Pinpoint the cell where the given text exists, returning its [x, y] midpoint coordinate. 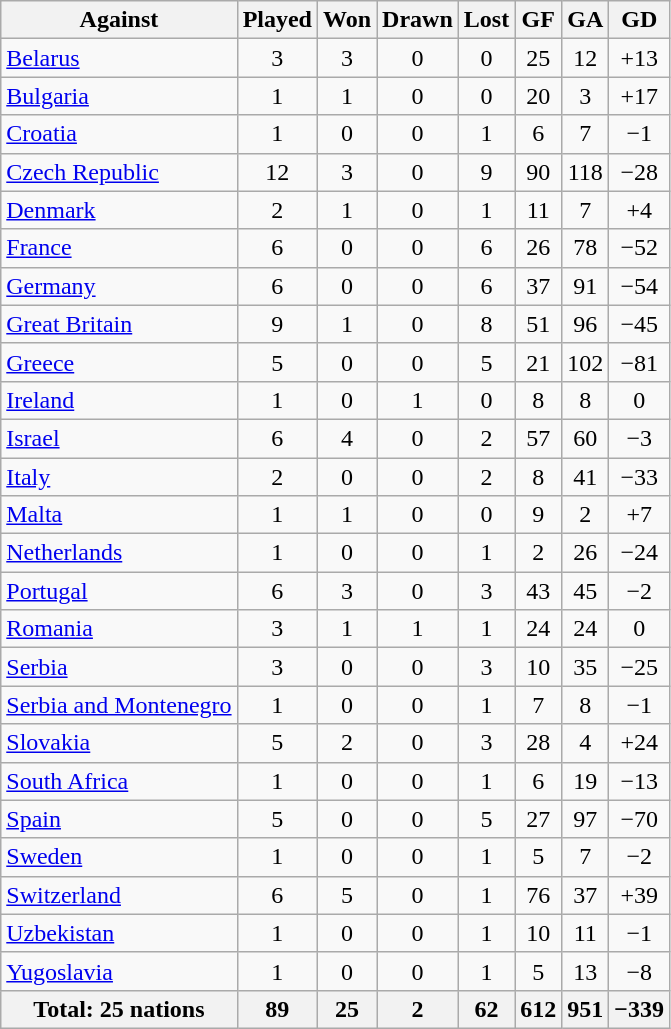
+4 [640, 210]
Belarus [119, 58]
−33 [640, 477]
13 [586, 971]
Bulgaria [119, 96]
−25 [640, 667]
−13 [640, 781]
GA [586, 20]
19 [586, 781]
Uzbekistan [119, 933]
35 [586, 667]
62 [486, 1009]
76 [538, 895]
Serbia and Montenegro [119, 705]
−54 [640, 286]
Lost [486, 20]
Slovakia [119, 743]
Drawn [418, 20]
28 [538, 743]
97 [586, 819]
43 [538, 591]
+7 [640, 515]
20 [538, 96]
Denmark [119, 210]
51 [538, 324]
89 [277, 1009]
Great Britain [119, 324]
+17 [640, 96]
+24 [640, 743]
78 [586, 248]
+13 [640, 58]
Netherlands [119, 553]
57 [538, 438]
Portugal [119, 591]
91 [586, 286]
−52 [640, 248]
Won [346, 20]
96 [586, 324]
France [119, 248]
118 [586, 172]
−24 [640, 553]
Yugoslavia [119, 971]
Sweden [119, 857]
27 [538, 819]
Switzerland [119, 895]
60 [586, 438]
−28 [640, 172]
+39 [640, 895]
GD [640, 20]
South Africa [119, 781]
45 [586, 591]
612 [538, 1009]
−3 [640, 438]
41 [586, 477]
Spain [119, 819]
Germany [119, 286]
−8 [640, 971]
Against [119, 20]
21 [538, 362]
−45 [640, 324]
Italy [119, 477]
−339 [640, 1009]
−70 [640, 819]
−81 [640, 362]
Greece [119, 362]
Serbia [119, 667]
Ireland [119, 400]
90 [538, 172]
Israel [119, 438]
Malta [119, 515]
Total: 25 nations [119, 1009]
Played [277, 20]
GF [538, 20]
951 [586, 1009]
Romania [119, 629]
Czech Republic [119, 172]
Croatia [119, 134]
102 [586, 362]
